Detect which cell encompasses the target text, then output its [X, Y] center coordinate. 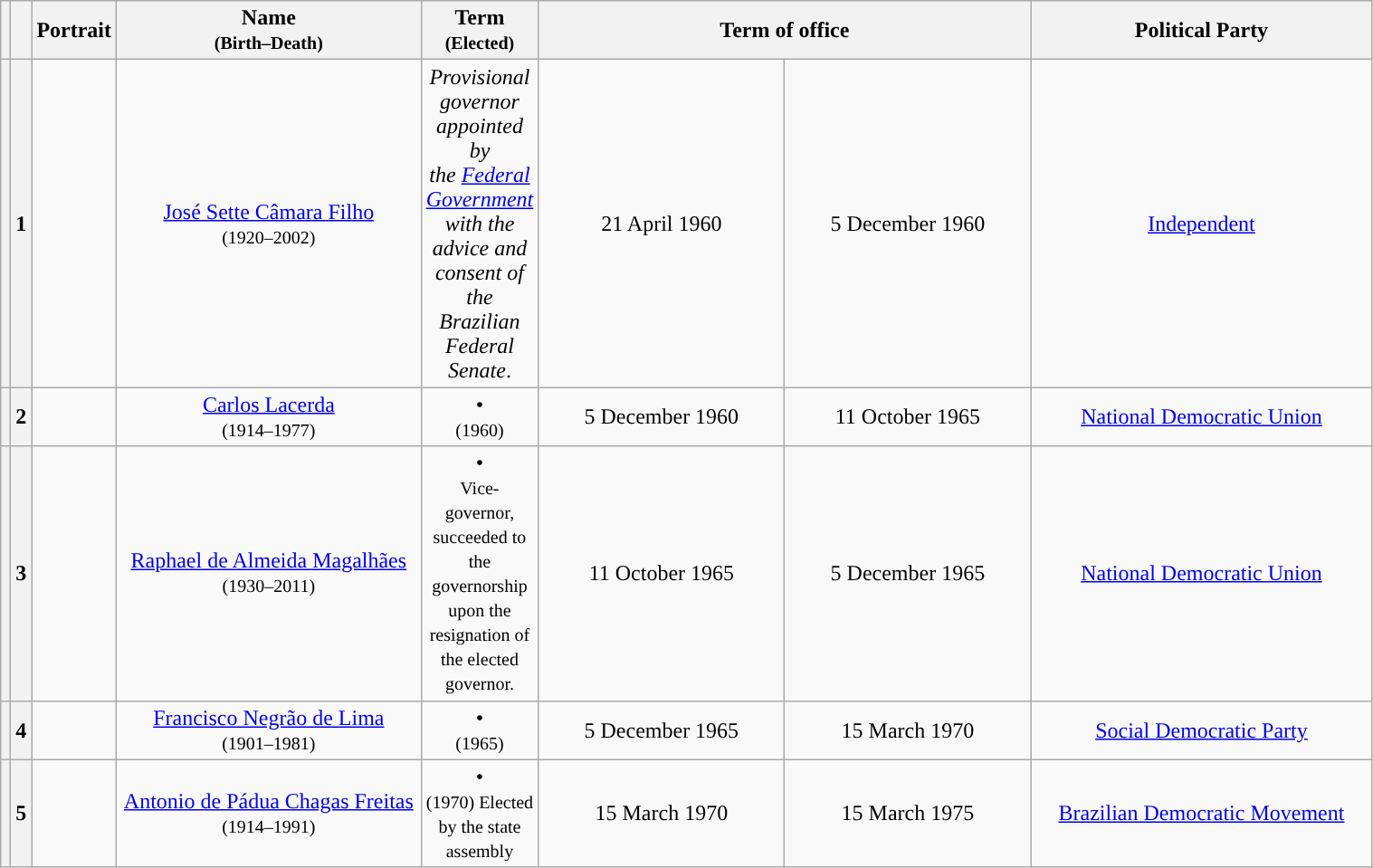
Raphael de Almeida Magalhães(1930–2011) [270, 574]
Social Democratic Party [1202, 730]
2 [22, 416]
3 [22, 574]
15 March 1975 [908, 813]
•(1970) Elected by the state assembly [480, 813]
• Vice-governor, succeeded to the governorship upon the resignation of the elected governor. [480, 574]
5 [22, 813]
4 [22, 730]
Name(Birth–Death) [270, 31]
Provisional governor appointed by the Federal Government with the advice and consent of the Brazilian Federal Senate. [480, 224]
José Sette Câmara Filho(1920–2002) [270, 224]
•(1960) [480, 416]
Term of office [785, 31]
21 April 1960 [662, 224]
Term(Elected) [480, 31]
Antonio de Pádua Chagas Freitas(1914–1991) [270, 813]
Carlos Lacerda(1914–1977) [270, 416]
Francisco Negrão de Lima(1901–1981) [270, 730]
1 [22, 224]
Brazilian Democratic Movement [1202, 813]
Political Party [1202, 31]
•(1965) [480, 730]
Independent [1202, 224]
Portrait [74, 31]
